Identify which cell holds the provided text, then report its (x, y) central coordinate. 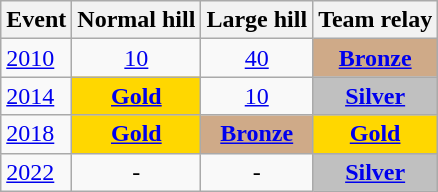
2014 (36, 96)
40 (257, 58)
2010 (36, 58)
2018 (36, 134)
Event (36, 20)
Team relay (376, 20)
Large hill (257, 20)
2022 (36, 172)
Normal hill (136, 20)
